Detect which cell encompasses the target text, then output its (x, y) center coordinate. 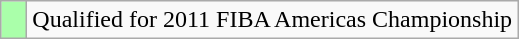
Qualified for 2011 FIBA Americas Championship (272, 20)
